Return the (x, y) coordinate for the center point of the cell that contains the specified text.  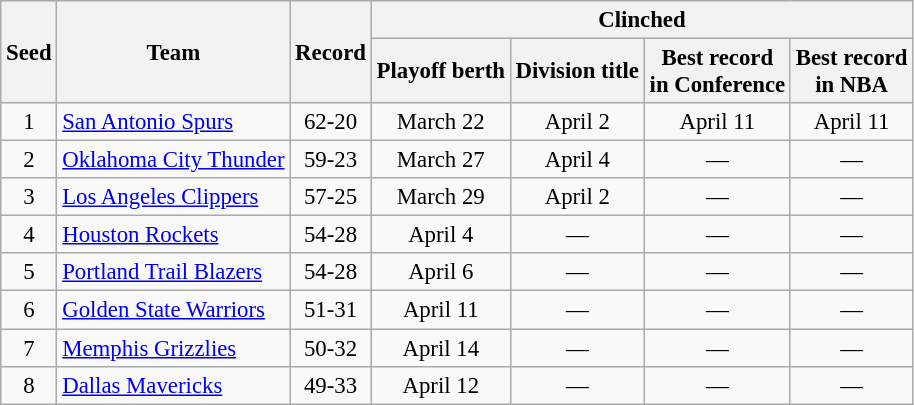
April 12 (440, 385)
6 (29, 310)
April 14 (440, 348)
2 (29, 160)
Team (174, 52)
San Antonio Spurs (174, 122)
51-31 (330, 310)
Playoff berth (440, 72)
Seed (29, 52)
4 (29, 235)
57-25 (330, 197)
59-23 (330, 160)
Houston Rockets (174, 235)
8 (29, 385)
62-20 (330, 122)
Los Angeles Clippers (174, 197)
49-33 (330, 385)
March 27 (440, 160)
Oklahoma City Thunder (174, 160)
5 (29, 273)
Record (330, 52)
7 (29, 348)
March 29 (440, 197)
Memphis Grizzlies (174, 348)
Golden State Warriors (174, 310)
April 6 (440, 273)
Portland Trail Blazers (174, 273)
Division title (577, 72)
March 22 (440, 122)
1 (29, 122)
3 (29, 197)
Best record in Conference (717, 72)
Clinched (642, 20)
50-32 (330, 348)
Best record in NBA (851, 72)
Dallas Mavericks (174, 385)
